Locate the cell with the specified text and output its [x, y] center coordinate. 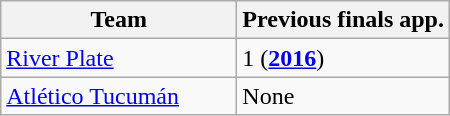
Previous finals app. [344, 20]
River Plate [119, 58]
Team [119, 20]
1 (2016) [344, 58]
None [344, 96]
Atlético Tucumán [119, 96]
